Provide the [x, y] coordinate of the cell's center where the given text is located.  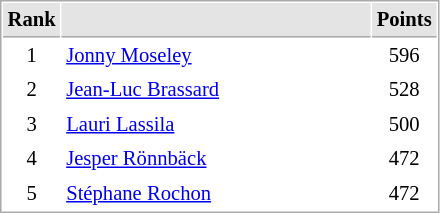
2 [32, 90]
Points [404, 20]
Jesper Rönnbäck [216, 158]
596 [404, 56]
4 [32, 158]
Lauri Lassila [216, 124]
Jonny Moseley [216, 56]
Rank [32, 20]
528 [404, 90]
500 [404, 124]
Jean-Luc Brassard [216, 90]
5 [32, 194]
3 [32, 124]
Stéphane Rochon [216, 194]
1 [32, 56]
